Locate the cell with the specified text and output its [X, Y] center coordinate. 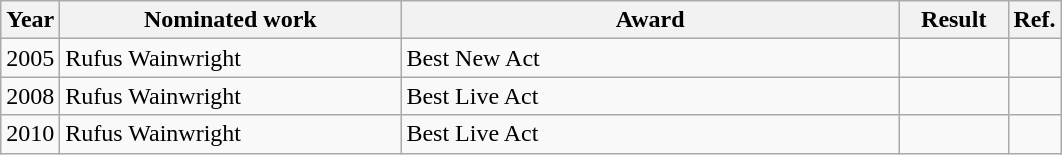
2005 [30, 58]
2010 [30, 134]
Nominated work [230, 20]
Award [650, 20]
Best New Act [650, 58]
Ref. [1034, 20]
Result [954, 20]
Year [30, 20]
2008 [30, 96]
